Locate the cell with the specified text and output its (X, Y) center coordinate. 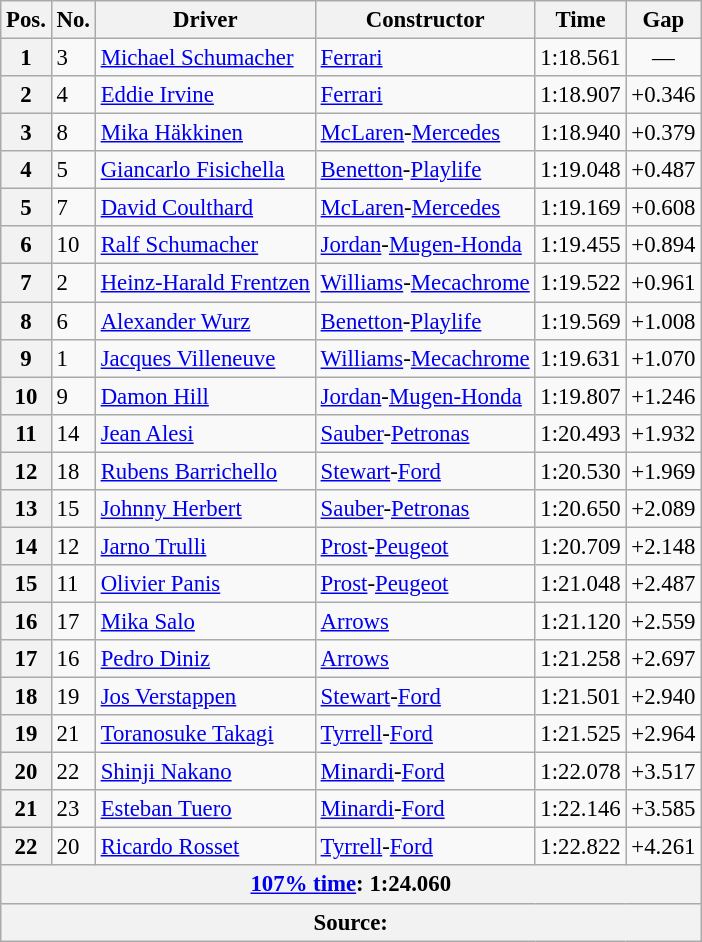
Jos Verstappen (205, 697)
+1.070 (664, 358)
+1.008 (664, 321)
1:18.561 (580, 58)
Jean Alesi (205, 433)
1:22.822 (580, 847)
+1.932 (664, 433)
+2.940 (664, 697)
Johnny Herbert (205, 509)
1:20.530 (580, 471)
+3.517 (664, 772)
+0.608 (664, 208)
Alexander Wurz (205, 321)
1:20.650 (580, 509)
Giancarlo Fisichella (205, 170)
+1.246 (664, 396)
13 (26, 509)
Ralf Schumacher (205, 245)
Mika Häkkinen (205, 133)
Shinji Nakano (205, 772)
+2.559 (664, 621)
Gap (664, 20)
+0.379 (664, 133)
1:22.078 (580, 772)
Michael Schumacher (205, 58)
107% time: 1:24.060 (351, 885)
+2.697 (664, 659)
1:22.146 (580, 809)
1:21.120 (580, 621)
1:19.631 (580, 358)
Source: (351, 922)
1:18.907 (580, 95)
No. (73, 20)
+2.964 (664, 734)
Heinz-Harald Frentzen (205, 283)
+0.487 (664, 170)
+0.894 (664, 245)
23 (73, 809)
1:18.940 (580, 133)
1:19.807 (580, 396)
1:19.169 (580, 208)
1:19.569 (580, 321)
Olivier Panis (205, 584)
Toranosuke Takagi (205, 734)
1:21.525 (580, 734)
+0.961 (664, 283)
Rubens Barrichello (205, 471)
1:20.709 (580, 546)
Pedro Diniz (205, 659)
1:19.522 (580, 283)
Esteban Tuero (205, 809)
David Coulthard (205, 208)
Eddie Irvine (205, 95)
Damon Hill (205, 396)
1:21.258 (580, 659)
Driver (205, 20)
+4.261 (664, 847)
Pos. (26, 20)
— (664, 58)
Jacques Villeneuve (205, 358)
Mika Salo (205, 621)
1:19.048 (580, 170)
Constructor (425, 20)
+1.969 (664, 471)
+2.148 (664, 546)
+2.089 (664, 509)
1:21.048 (580, 584)
Jarno Trulli (205, 546)
+2.487 (664, 584)
1:20.493 (580, 433)
Time (580, 20)
+0.346 (664, 95)
1:19.455 (580, 245)
Ricardo Rosset (205, 847)
+3.585 (664, 809)
1:21.501 (580, 697)
